Detect which cell encompasses the target text, then output its [X, Y] center coordinate. 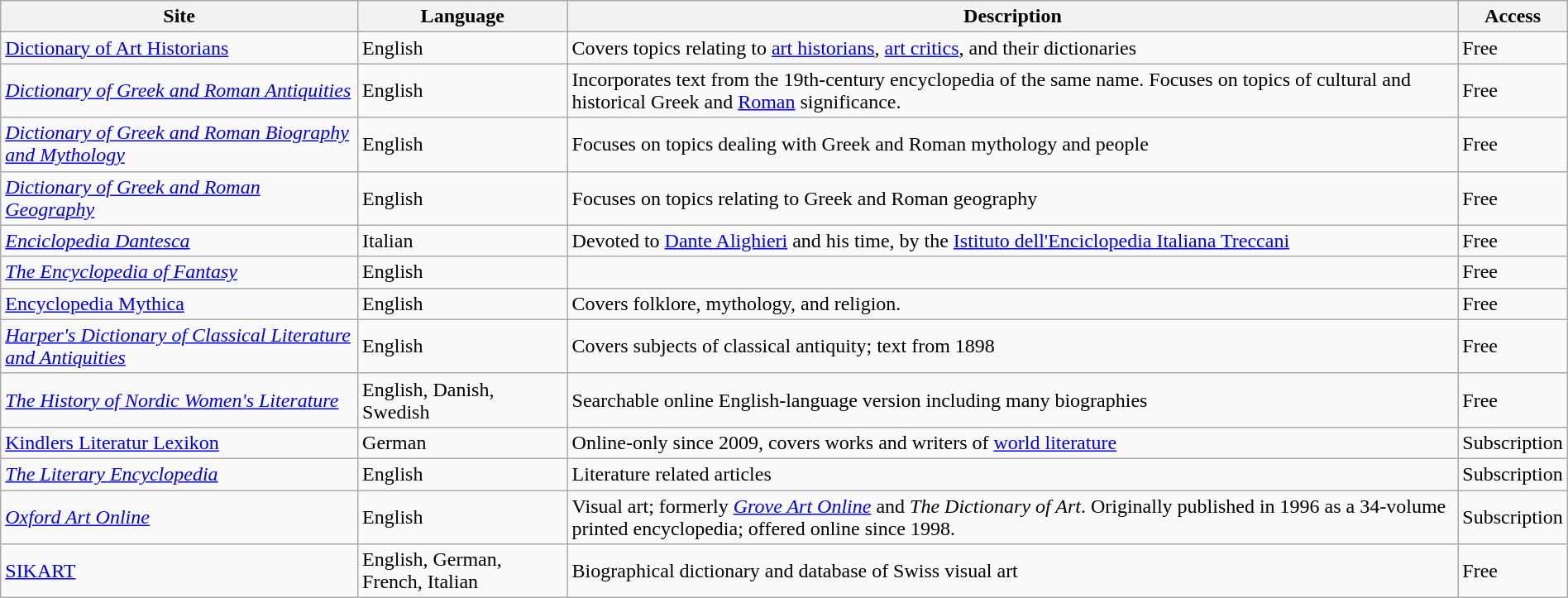
Covers topics relating to art historians, art critics, and their dictionaries [1012, 48]
Dictionary of Greek and Roman Geography [179, 199]
The Literary Encyclopedia [179, 474]
Biographical dictionary and database of Swiss visual art [1012, 571]
The Encyclopedia of Fantasy [179, 272]
Devoted to Dante Alighieri and his time, by the Istituto dell'Enciclopedia Italiana Treccani [1012, 241]
Dictionary of Art Historians [179, 48]
English, German, French, Italian [463, 571]
German [463, 443]
Searchable online English-language version including many biographies [1012, 400]
Focuses on topics relating to Greek and Roman geography [1012, 199]
Online-only since 2009, covers works and writers of world literature [1012, 443]
Focuses on topics dealing with Greek and Roman mythology and people [1012, 144]
Dictionary of Greek and Roman Biography and Mythology [179, 144]
Italian [463, 241]
Access [1513, 17]
Harper's Dictionary of Classical Literature and Antiquities [179, 346]
Literature related articles [1012, 474]
Covers subjects of classical antiquity; text from 1898 [1012, 346]
Enciclopedia Dantesca [179, 241]
Oxford Art Online [179, 516]
The History of Nordic Women's Literature [179, 400]
Incorporates text from the 19th-century encyclopedia of the same name. Focuses on topics of cultural and historical Greek and Roman significance. [1012, 91]
Language [463, 17]
Dictionary of Greek and Roman Antiquities [179, 91]
Encyclopedia Mythica [179, 304]
Kindlers Literatur Lexikon [179, 443]
Site [179, 17]
Covers folklore, mythology, and religion. [1012, 304]
Description [1012, 17]
SIKART [179, 571]
English, Danish, Swedish [463, 400]
